Provide the [x, y] coordinate of the cell's center where the given text is located.  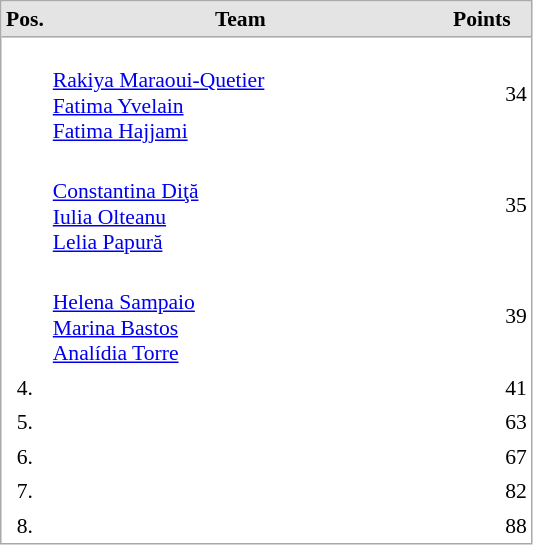
Points [482, 20]
Team [240, 20]
35 [482, 204]
5. [26, 422]
8. [26, 525]
88 [482, 525]
82 [482, 491]
41 [482, 387]
6. [26, 457]
Rakiya Maraoui-Quetier Fatima Yvelain Fatima Hajjami [240, 94]
4. [26, 387]
63 [482, 422]
Helena Sampaio Marina Bastos Analídia Torre [240, 316]
7. [26, 491]
67 [482, 457]
34 [482, 94]
Pos. [26, 20]
Constantina Diţă Iulia Olteanu Lelia Papură [240, 204]
39 [482, 316]
